Pinpoint the cell where the given text exists, returning its (x, y) midpoint coordinate. 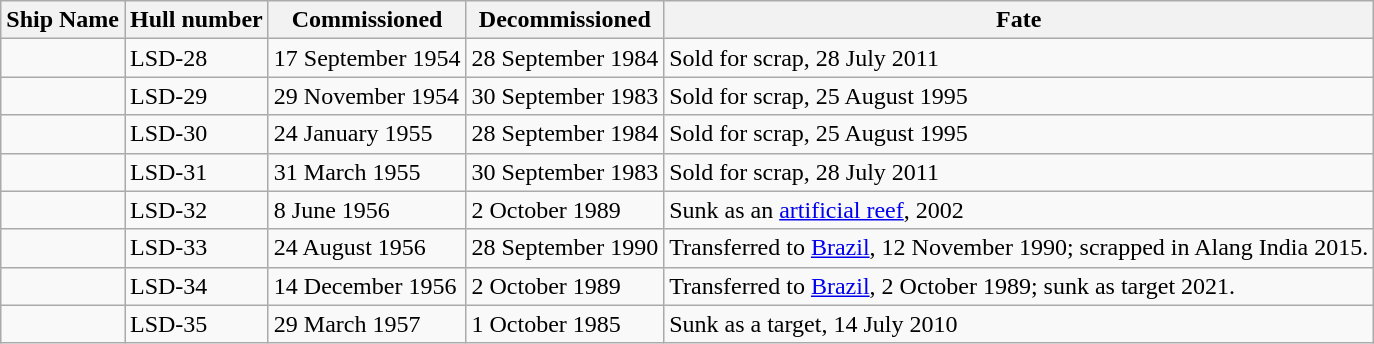
Commissioned (367, 20)
Hull number (196, 20)
Fate (1019, 20)
LSD-33 (196, 248)
Decommissioned (565, 20)
LSD-29 (196, 96)
LSD-31 (196, 172)
LSD-28 (196, 58)
Sunk as a target, 14 July 2010 (1019, 324)
1 October 1985 (565, 324)
8 June 1956 (367, 210)
LSD-35 (196, 324)
LSD-32 (196, 210)
24 January 1955 (367, 134)
24 August 1956 (367, 248)
Transferred to Brazil, 2 October 1989; sunk as target 2021. (1019, 286)
29 March 1957 (367, 324)
LSD-34 (196, 286)
17 September 1954 (367, 58)
14 December 1956 (367, 286)
31 March 1955 (367, 172)
29 November 1954 (367, 96)
Transferred to Brazil, 12 November 1990; scrapped in Alang India 2015. (1019, 248)
Ship Name (63, 20)
28 September 1990 (565, 248)
Sunk as an artificial reef, 2002 (1019, 210)
LSD-30 (196, 134)
